Output the [x, y] coordinate of the center of the cell containing the given text.  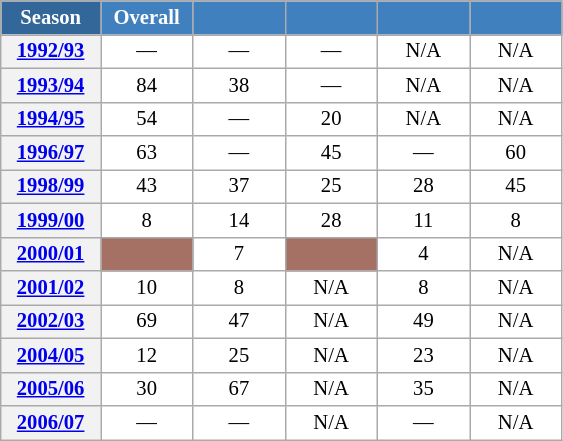
Overall [146, 17]
2005/06 [51, 389]
43 [146, 186]
63 [146, 153]
47 [239, 321]
2006/07 [51, 423]
10 [146, 287]
4 [423, 254]
23 [423, 355]
1994/95 [51, 119]
1998/99 [51, 186]
49 [423, 321]
11 [423, 220]
7 [239, 254]
1999/00 [51, 220]
20 [331, 119]
2004/05 [51, 355]
Season [51, 17]
35 [423, 389]
2000/01 [51, 254]
1993/94 [51, 85]
12 [146, 355]
30 [146, 389]
14 [239, 220]
2002/03 [51, 321]
37 [239, 186]
38 [239, 85]
67 [239, 389]
2001/02 [51, 287]
60 [516, 153]
54 [146, 119]
69 [146, 321]
1996/97 [51, 153]
1992/93 [51, 51]
84 [146, 85]
